Extract the (X, Y) coordinate from the center of the cell holding the provided text.  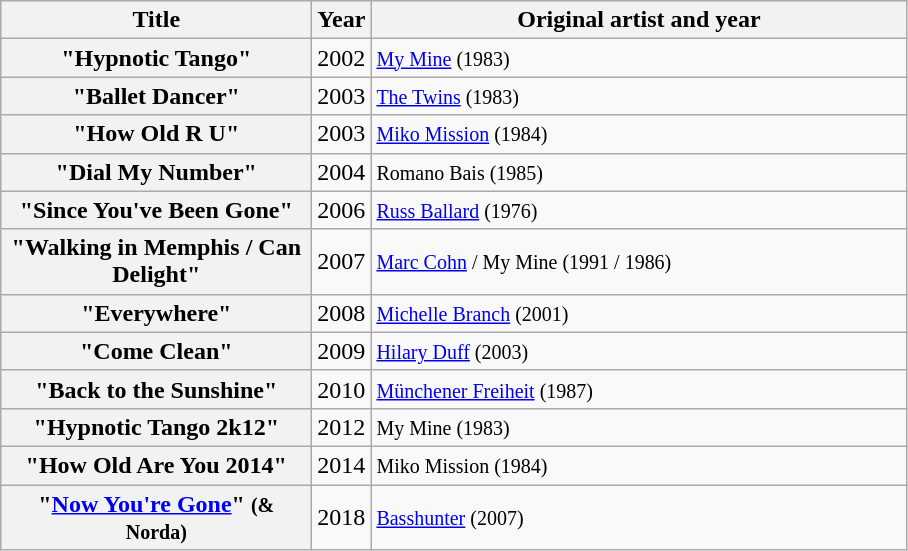
Original artist and year (639, 20)
"Since You've Been Gone" (156, 210)
"Now You're Gone" (& Norda) (156, 516)
2012 (342, 427)
"How Old R U" (156, 134)
"Walking in Memphis / Can Delight" (156, 262)
"Hypnotic Tango" (156, 58)
2018 (342, 516)
"How Old Are You 2014" (156, 465)
2004 (342, 172)
2007 (342, 262)
Title (156, 20)
"Come Clean" (156, 351)
Romano Bais (1985) (639, 172)
"Back to the Sunshine" (156, 389)
Russ Ballard (1976) (639, 210)
Hilary Duff (2003) (639, 351)
2009 (342, 351)
2014 (342, 465)
"Everywhere" (156, 313)
2006 (342, 210)
Basshunter (2007) (639, 516)
"Dial My Number" (156, 172)
Michelle Branch (2001) (639, 313)
"Hypnotic Tango 2k12" (156, 427)
Marc Cohn / My Mine (1991 / 1986) (639, 262)
"Ballet Dancer" (156, 96)
The Twins (1983) (639, 96)
Year (342, 20)
2002 (342, 58)
Münchener Freiheit (1987) (639, 389)
2008 (342, 313)
2010 (342, 389)
